Locate the cell with the specified text and output its (X, Y) center coordinate. 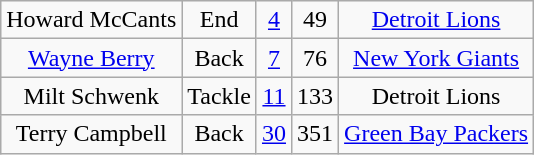
133 (316, 96)
4 (274, 20)
76 (316, 58)
Tackle (220, 96)
Green Bay Packers (436, 134)
Howard McCants (92, 20)
11 (274, 96)
49 (316, 20)
7 (274, 58)
End (220, 20)
Milt Schwenk (92, 96)
New York Giants (436, 58)
Wayne Berry (92, 58)
351 (316, 134)
Terry Campbell (92, 134)
30 (274, 134)
